Identify which cell holds the provided text, then report its [X, Y] central coordinate. 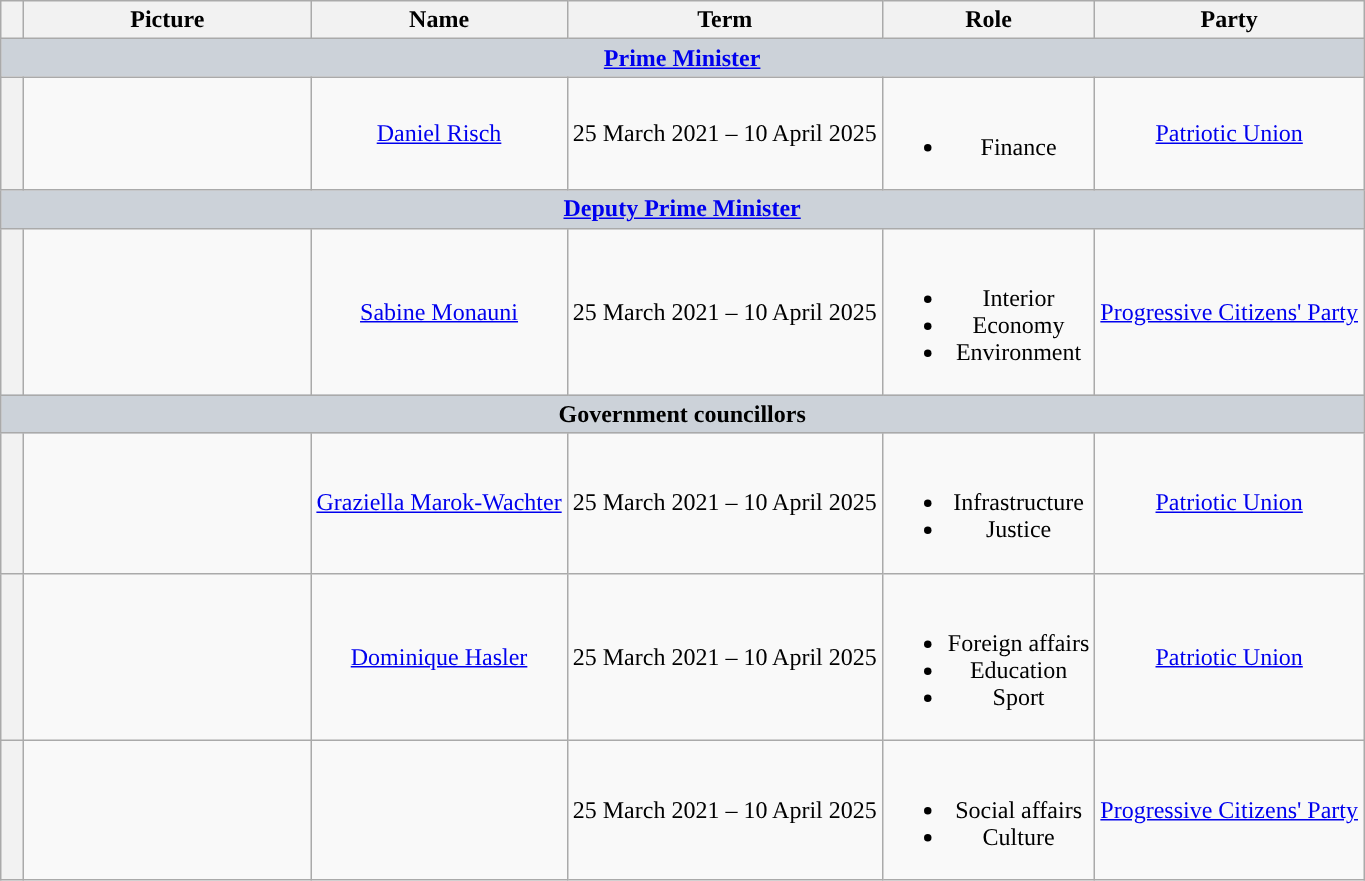
Prime Minister [682, 58]
Picture [168, 20]
Social affairsCulture [988, 810]
Daniel Risch [439, 134]
Government councillors [682, 414]
Role [988, 20]
Graziella Marok-Wachter [439, 503]
Sabine Monauni [439, 312]
InteriorEconomyEnvironment [988, 312]
Name [439, 20]
Term [724, 20]
Party [1230, 20]
Dominique Hasler [439, 656]
Foreign affairsEducationSport [988, 656]
Finance [988, 134]
Deputy Prime Minister [682, 209]
InfrastructureJustice [988, 503]
